Return [X, Y] of the center of cell containing provided text 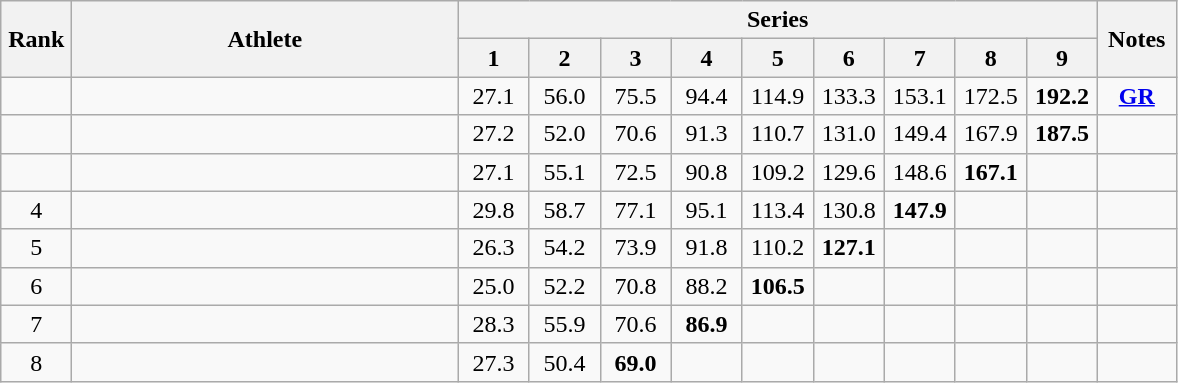
86.9 [706, 324]
149.4 [920, 134]
52.2 [564, 286]
9 [1062, 58]
3 [636, 58]
148.6 [920, 172]
106.5 [778, 286]
172.5 [990, 96]
147.9 [920, 210]
Rank [36, 39]
109.2 [778, 172]
130.8 [848, 210]
77.1 [636, 210]
55.9 [564, 324]
69.0 [636, 362]
113.4 [778, 210]
110.2 [778, 248]
95.1 [706, 210]
28.3 [494, 324]
72.5 [636, 172]
55.1 [564, 172]
187.5 [1062, 134]
Series [778, 20]
91.8 [706, 248]
27.2 [494, 134]
GR [1136, 96]
153.1 [920, 96]
133.3 [848, 96]
75.5 [636, 96]
Athlete [265, 39]
58.7 [564, 210]
56.0 [564, 96]
50.4 [564, 362]
127.1 [848, 248]
52.0 [564, 134]
73.9 [636, 248]
26.3 [494, 248]
114.9 [778, 96]
131.0 [848, 134]
90.8 [706, 172]
27.3 [494, 362]
1 [494, 58]
54.2 [564, 248]
167.1 [990, 172]
Notes [1136, 39]
192.2 [1062, 96]
129.6 [848, 172]
29.8 [494, 210]
167.9 [990, 134]
2 [564, 58]
91.3 [706, 134]
70.8 [636, 286]
94.4 [706, 96]
25.0 [494, 286]
88.2 [706, 286]
110.7 [778, 134]
